Extract the (X, Y) coordinate from the center of the cell holding the provided text.  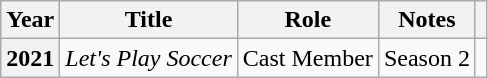
Role (308, 20)
Title (148, 20)
Let's Play Soccer (148, 58)
Cast Member (308, 58)
Notes (426, 20)
Year (30, 20)
Season 2 (426, 58)
2021 (30, 58)
